Return (X, Y) of the center of cell containing provided text 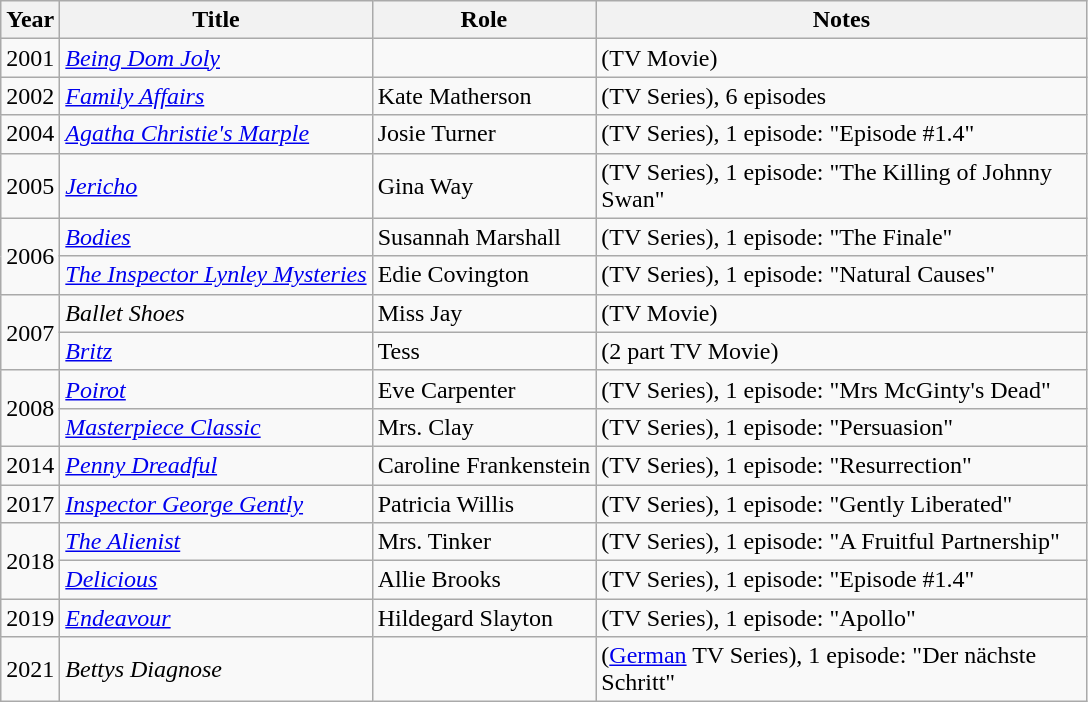
Kate Matherson (484, 96)
(TV Series), 6 episodes (842, 96)
Ballet Shoes (216, 313)
(TV Series), 1 episode: "Resurrection" (842, 465)
2005 (30, 186)
Caroline Frankenstein (484, 465)
Title (216, 20)
(TV Series), 1 episode: "Mrs McGinty's Dead" (842, 389)
Delicious (216, 580)
(TV Series), 1 episode: "Persuasion" (842, 427)
2002 (30, 96)
Jericho (216, 186)
2004 (30, 134)
Agatha Christie's Marple (216, 134)
Edie Covington (484, 275)
(2 part TV Movie) (842, 351)
Year (30, 20)
Poirot (216, 389)
2019 (30, 618)
(TV Series), 1 episode: "The Finale" (842, 237)
Penny Dreadful (216, 465)
Role (484, 20)
Notes (842, 20)
Family Affairs (216, 96)
Josie Turner (484, 134)
2008 (30, 408)
Miss Jay (484, 313)
(TV Series), 1 episode: "A Fruitful Partnership" (842, 542)
(German TV Series), 1 episode: "Der nächste Schritt" (842, 670)
Masterpiece Classic (216, 427)
Tess (484, 351)
2006 (30, 256)
2018 (30, 561)
2017 (30, 503)
(TV Series), 1 episode: "Natural Causes" (842, 275)
Bodies (216, 237)
Patricia Willis (484, 503)
Allie Brooks (484, 580)
(TV Series), 1 episode: "The Killing of Johnny Swan" (842, 186)
Eve Carpenter (484, 389)
Mrs. Clay (484, 427)
Susannah Marshall (484, 237)
Hildegard Slayton (484, 618)
2001 (30, 58)
2007 (30, 332)
The Inspector Lynley Mysteries (216, 275)
Mrs. Tinker (484, 542)
2021 (30, 670)
Britz (216, 351)
Being Dom Joly (216, 58)
(TV Series), 1 episode: "Gently Liberated" (842, 503)
Inspector George Gently (216, 503)
(TV Series), 1 episode: "Apollo" (842, 618)
Endeavour (216, 618)
2014 (30, 465)
Bettys Diagnose (216, 670)
Gina Way (484, 186)
The Alienist (216, 542)
